From the cell containing the given text, extract its center point as (X, Y) coordinate. 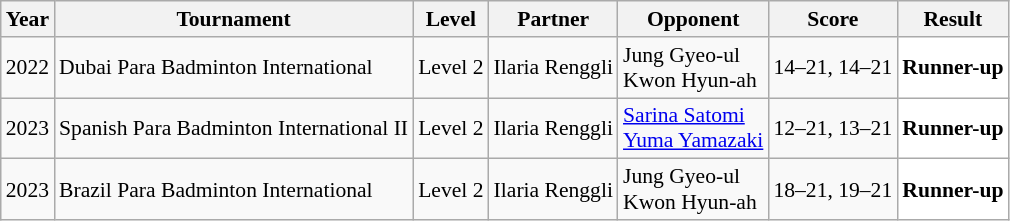
Partner (554, 19)
Sarina Satomi Yuma Yamazaki (693, 128)
Tournament (234, 19)
Level (450, 19)
Result (952, 19)
Opponent (693, 19)
14–21, 14–21 (832, 68)
Brazil Para Badminton International (234, 190)
Dubai Para Badminton International (234, 68)
Spanish Para Badminton International II (234, 128)
Score (832, 19)
18–21, 19–21 (832, 190)
12–21, 13–21 (832, 128)
Year (28, 19)
2022 (28, 68)
